Detect which cell encompasses the target text, then output its (X, Y) center coordinate. 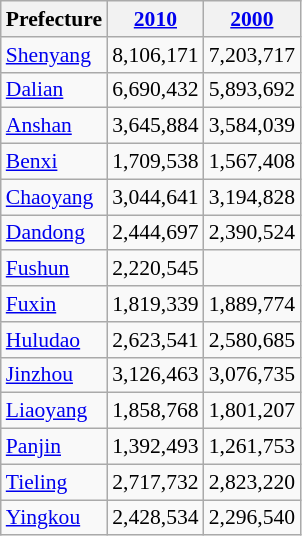
1,801,207 (252, 411)
Chaoyang (54, 197)
1,819,339 (155, 304)
1,261,753 (252, 447)
Prefecture (54, 19)
2,220,545 (155, 269)
Shenyang (54, 55)
7,203,717 (252, 55)
2000 (252, 19)
5,893,692 (252, 90)
3,044,641 (155, 197)
Huludao (54, 340)
Yingkou (54, 518)
2,444,697 (155, 233)
8,106,171 (155, 55)
1,709,538 (155, 162)
Liaoyang (54, 411)
Dandong (54, 233)
3,645,884 (155, 126)
Fushun (54, 269)
1,858,768 (155, 411)
1,889,774 (252, 304)
6,690,432 (155, 90)
2,296,540 (252, 518)
Tieling (54, 482)
Benxi (54, 162)
Dalian (54, 90)
Anshan (54, 126)
2,390,524 (252, 233)
2,623,541 (155, 340)
3,194,828 (252, 197)
1,392,493 (155, 447)
Panjin (54, 447)
2,823,220 (252, 482)
1,567,408 (252, 162)
2010 (155, 19)
2,717,732 (155, 482)
2,428,534 (155, 518)
3,584,039 (252, 126)
3,076,735 (252, 375)
Fuxin (54, 304)
Jinzhou (54, 375)
2,580,685 (252, 340)
3,126,463 (155, 375)
